Search for the cell housing the specified text and yield its (X, Y) center coordinate. 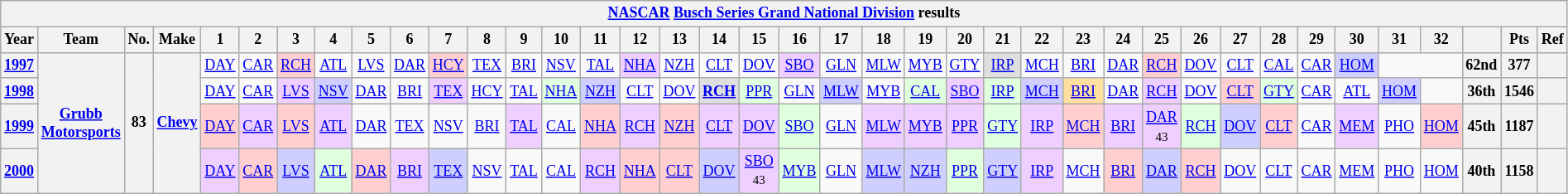
28 (1279, 40)
13 (679, 40)
31 (1400, 40)
20 (965, 40)
18 (884, 40)
Make (177, 40)
15 (759, 40)
1158 (1519, 171)
83 (139, 123)
2 (258, 40)
19 (925, 40)
377 (1519, 65)
25 (1162, 40)
No. (139, 40)
17 (841, 40)
24 (1124, 40)
36th (1481, 91)
4 (333, 40)
11 (601, 40)
12 (640, 40)
1 (220, 40)
1999 (20, 126)
22 (1042, 40)
1997 (20, 65)
Grubb Motorsports (81, 123)
21 (1003, 40)
23 (1083, 40)
14 (720, 40)
29 (1316, 40)
9 (524, 40)
5 (371, 40)
1546 (1519, 91)
Chevy (177, 123)
SBO43 (759, 171)
Year (20, 40)
1998 (20, 91)
8 (487, 40)
40th (1481, 171)
2000 (20, 171)
Team (81, 40)
10 (561, 40)
Pts (1519, 40)
DAR43 (1162, 126)
7 (448, 40)
62nd (1481, 65)
6 (410, 40)
30 (1357, 40)
3 (296, 40)
45th (1481, 126)
27 (1240, 40)
1187 (1519, 126)
Ref (1552, 40)
26 (1201, 40)
16 (799, 40)
32 (1441, 40)
NASCAR Busch Series Grand National Division results (784, 13)
